From the cell containing the given text, extract its center point as [x, y] coordinate. 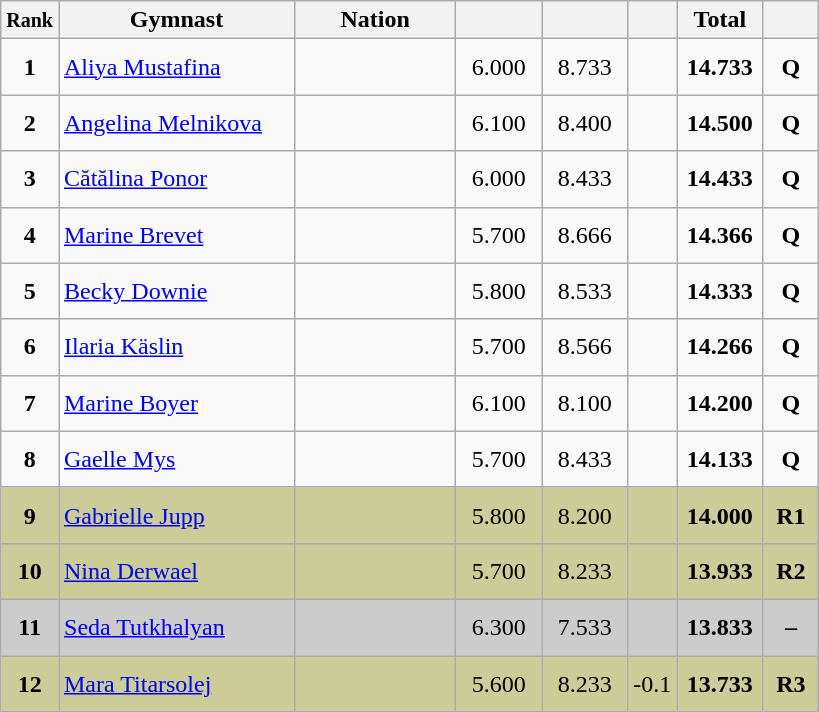
14.433 [720, 179]
Nina Derwael [176, 571]
14.733 [720, 67]
8.400 [585, 123]
8 [30, 459]
8.566 [585, 347]
Mara Titarsolej [176, 684]
13.733 [720, 684]
Rank [30, 20]
8.100 [585, 403]
11 [30, 627]
Aliya Mustafina [176, 67]
Marine Brevet [176, 235]
4 [30, 235]
5.600 [499, 684]
1 [30, 67]
R1 [791, 515]
R2 [791, 571]
Gaelle Mys [176, 459]
3 [30, 179]
Nation [376, 20]
14.133 [720, 459]
12 [30, 684]
8.200 [585, 515]
5 [30, 291]
9 [30, 515]
8.666 [585, 235]
6 [30, 347]
R3 [791, 684]
Cătălina Ponor [176, 179]
Marine Boyer [176, 403]
Gymnast [176, 20]
8.733 [585, 67]
10 [30, 571]
Angelina Melnikova [176, 123]
Total [720, 20]
Ilaria Käslin [176, 347]
Gabrielle Jupp [176, 515]
14.200 [720, 403]
13.833 [720, 627]
– [791, 627]
13.933 [720, 571]
2 [30, 123]
8.533 [585, 291]
6.300 [499, 627]
14.500 [720, 123]
14.266 [720, 347]
7.533 [585, 627]
7 [30, 403]
Seda Tutkhalyan [176, 627]
14.333 [720, 291]
14.366 [720, 235]
14.000 [720, 515]
-0.1 [652, 684]
Becky Downie [176, 291]
